Search for the cell housing the specified text and yield its [X, Y] center coordinate. 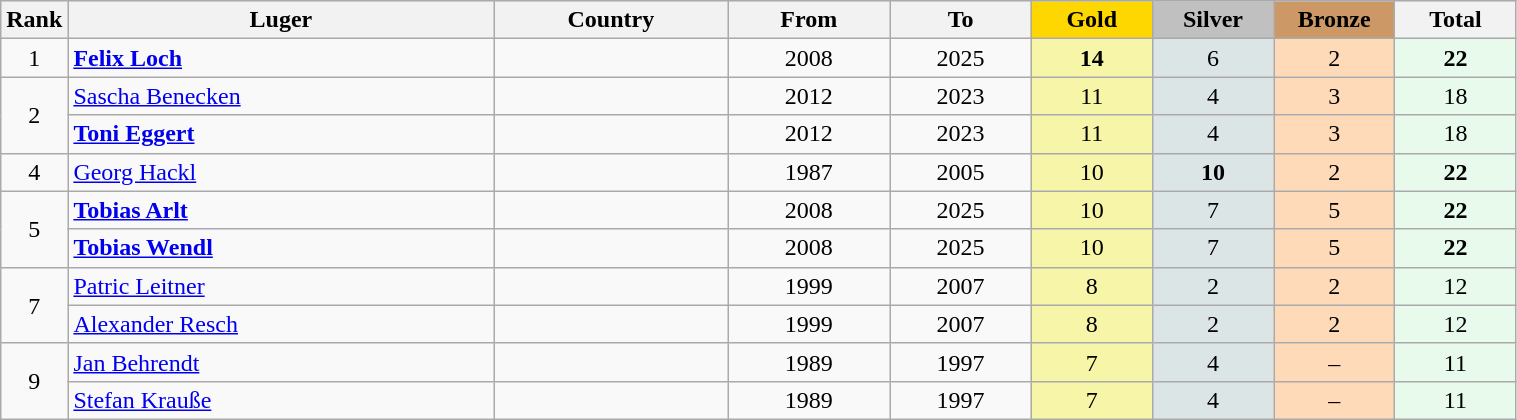
6 [1212, 58]
Tobias Arlt [281, 210]
Felix Loch [281, 58]
To [960, 20]
Total [1456, 20]
Silver [1212, 20]
1 [34, 58]
Stefan Krauße [281, 400]
Sascha Benecken [281, 96]
Tobias Wendl [281, 248]
Patric Leitner [281, 286]
14 [1092, 58]
Rank [34, 20]
Jan Behrendt [281, 362]
Gold [1092, 20]
Georg Hackl [281, 172]
1987 [809, 172]
Alexander Resch [281, 324]
2005 [960, 172]
Country [611, 20]
Luger [281, 20]
From [809, 20]
9 [34, 381]
Toni Eggert [281, 134]
Bronze [1334, 20]
